Determine the (X, Y) coordinate at the center of the cell enclosing the given text.  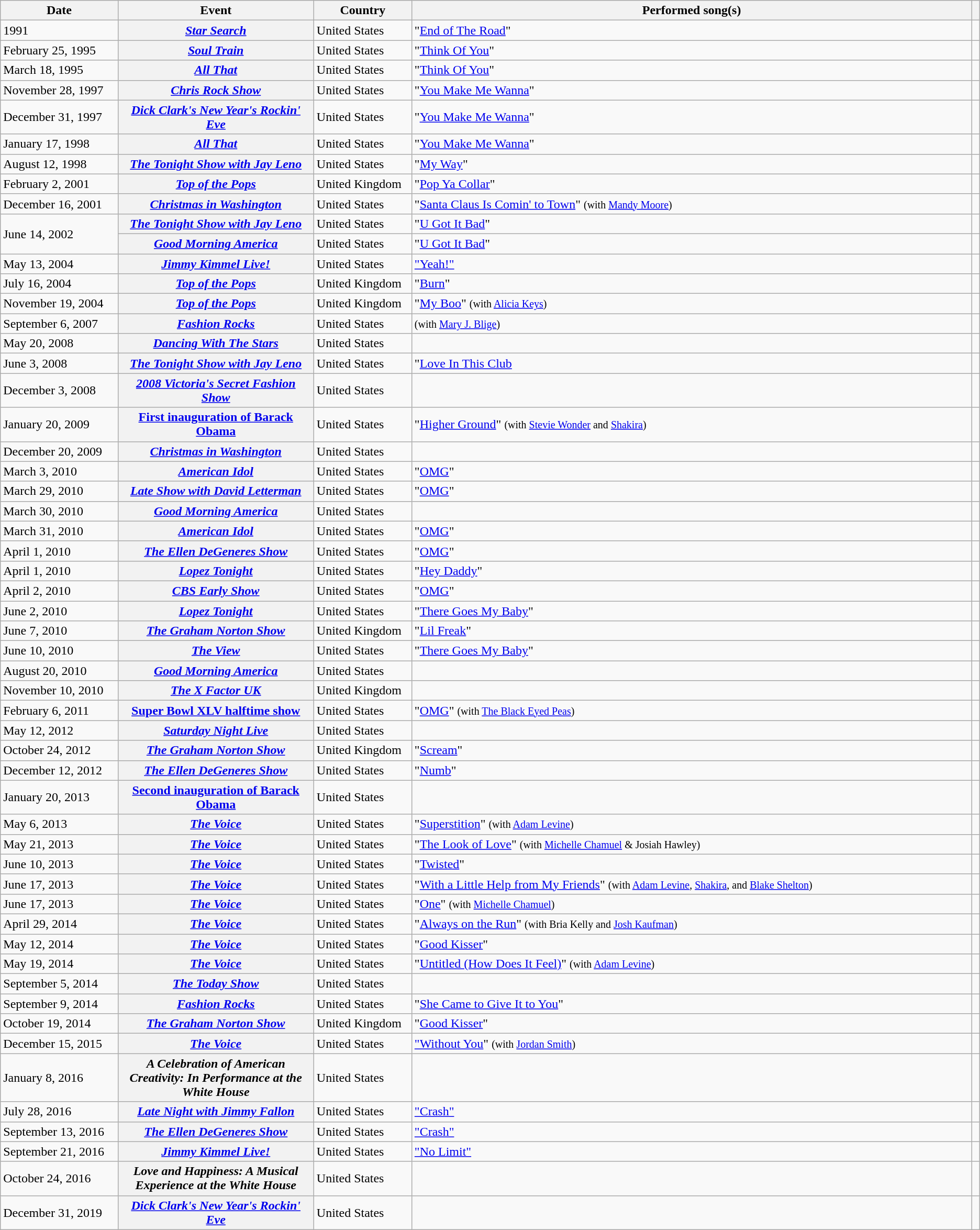
"She Came to Give It to You" (692, 1004)
May 6, 2013 (59, 824)
Star Search (216, 30)
(with Mary J. Blige) (692, 324)
The Today Show (216, 984)
November 10, 2010 (59, 691)
"Twisted" (692, 864)
June 7, 2010 (59, 631)
October 24, 2016 (59, 1178)
May 21, 2013 (59, 844)
February 25, 1995 (59, 50)
"Santa Claus Is Comin' to Town" (with Mandy Moore) (692, 204)
Love and Happiness: A Musical Experience at the White House (216, 1178)
Soul Train (216, 50)
September 5, 2014 (59, 984)
2008 Victoria's Secret Fashion Show (216, 391)
"Scream" (692, 750)
May 12, 2012 (59, 730)
October 19, 2014 (59, 1024)
Country (362, 10)
"No Limit" (692, 1151)
December 20, 2009 (59, 451)
May 13, 2004 (59, 263)
Performed song(s) (692, 10)
January 17, 1998 (59, 144)
August 20, 2010 (59, 671)
"End of The Road" (692, 30)
"Without You" (with Jordan Smith) (692, 1044)
June 14, 2002 (59, 234)
A Celebration of American Creativity: In Performance at the White House (216, 1078)
March 29, 2010 (59, 491)
Dancing With The Stars (216, 343)
Saturday Night Live (216, 730)
"Love In This Club (692, 363)
June 2, 2010 (59, 611)
Chris Rock Show (216, 90)
September 21, 2016 (59, 1151)
"With a Little Help from My Friends" (with Adam Levine, Shakira, and Blake Shelton) (692, 884)
February 2, 2001 (59, 184)
December 15, 2015 (59, 1044)
"Numb" (692, 770)
"Superstition" (with Adam Levine) (692, 824)
May 12, 2014 (59, 944)
December 3, 2008 (59, 391)
March 30, 2010 (59, 511)
December 12, 2012 (59, 770)
Event (216, 10)
August 12, 1998 (59, 164)
April 29, 2014 (59, 924)
December 16, 2001 (59, 204)
"Untitled (How Does It Feel)" (with Adam Levine) (692, 964)
September 13, 2016 (59, 1132)
"Pop Ya Collar" (692, 184)
"Yeah!" (692, 263)
March 31, 2010 (59, 531)
"My Boo" (with Alicia Keys) (692, 304)
"The Look of Love" (with Michelle Chamuel & Josiah Hawley) (692, 844)
January 20, 2009 (59, 424)
March 18, 1995 (59, 70)
June 3, 2008 (59, 363)
Second inauguration of Barack Obama (216, 797)
February 6, 2011 (59, 711)
May 19, 2014 (59, 964)
1991 (59, 30)
January 8, 2016 (59, 1078)
April 2, 2010 (59, 591)
September 6, 2007 (59, 324)
"Hey Daddy" (692, 571)
November 19, 2004 (59, 304)
November 28, 1997 (59, 90)
June 10, 2010 (59, 651)
Super Bowl XLV halftime show (216, 711)
The X Factor UK (216, 691)
December 31, 1997 (59, 117)
May 20, 2008 (59, 343)
The View (216, 651)
First inauguration of Barack Obama (216, 424)
"One" (with Michelle Chamuel) (692, 904)
December 31, 2019 (59, 1213)
July 16, 2004 (59, 284)
"Burn" (692, 284)
"Higher Ground" (with Stevie Wonder and Shakira) (692, 424)
"Lil Freak" (692, 631)
CBS Early Show (216, 591)
"My Way" (692, 164)
Date (59, 10)
Late Night with Jimmy Fallon (216, 1112)
March 3, 2010 (59, 471)
Late Show with David Letterman (216, 491)
October 24, 2012 (59, 750)
January 20, 2013 (59, 797)
July 28, 2016 (59, 1112)
"Always on the Run" (with Bria Kelly and Josh Kaufman) (692, 924)
June 10, 2013 (59, 864)
"OMG" (with The Black Eyed Peas) (692, 711)
September 9, 2014 (59, 1004)
